Output the (x, y) coordinate of the center of the cell containing the given text.  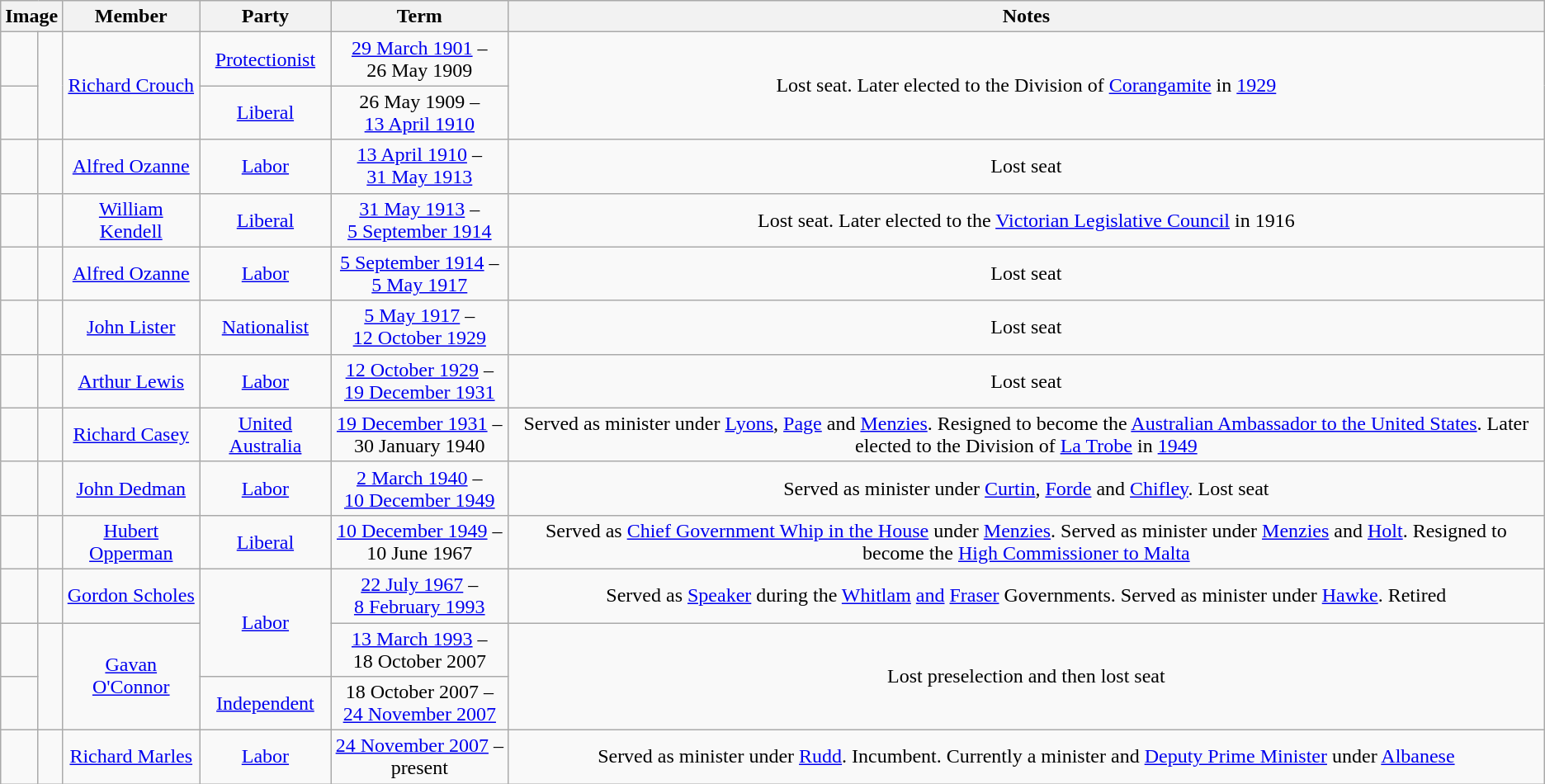
Lost preselection and then lost seat (1026, 676)
26 May 1909 –13 April 1910 (419, 112)
29 March 1901 –26 May 1909 (419, 59)
Gavan O'Connor (131, 676)
Served as minister under Rudd. Incumbent. Currently a minister and Deputy Prime Minister under Albanese (1026, 758)
Protectionist (266, 59)
5 September 1914 –5 May 1917 (419, 274)
31 May 1913 –5 September 1914 (419, 220)
John Dedman (131, 489)
13 March 1993 –18 October 2007 (419, 649)
United Australia (266, 434)
Gordon Scholes (131, 596)
Hubert Opperman (131, 541)
Richard Casey (131, 434)
12 October 1929 –19 December 1931 (419, 381)
Notes (1026, 17)
John Lister (131, 327)
2 March 1940 –10 December 1949 (419, 489)
10 December 1949 –10 June 1967 (419, 541)
Party (266, 17)
Image (31, 17)
Lost seat. Later elected to the Victorian Legislative Council in 1916 (1026, 220)
24 November 2007 –present (419, 758)
19 December 1931 –30 January 1940 (419, 434)
5 May 1917 –12 October 1929 (419, 327)
22 July 1967 –8 February 1993 (419, 596)
18 October 2007 –24 November 2007 (419, 703)
Lost seat. Later elected to the Division of Corangamite in 1929 (1026, 86)
William Kendell (131, 220)
Arthur Lewis (131, 381)
Member (131, 17)
Richard Marles (131, 758)
Independent (266, 703)
13 April 1910 –31 May 1913 (419, 167)
Served as minister under Curtin, Forde and Chifley. Lost seat (1026, 489)
Served as Speaker during the Whitlam and Fraser Governments. Served as minister under Hawke. Retired (1026, 596)
Richard Crouch (131, 86)
Term (419, 17)
Nationalist (266, 327)
